Return the [x, y] coordinate for the center point of the cell that contains the specified text.  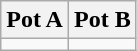
Pot A [35, 20]
Pot B [102, 20]
